Locate the cell with the specified text and output its [X, Y] center coordinate. 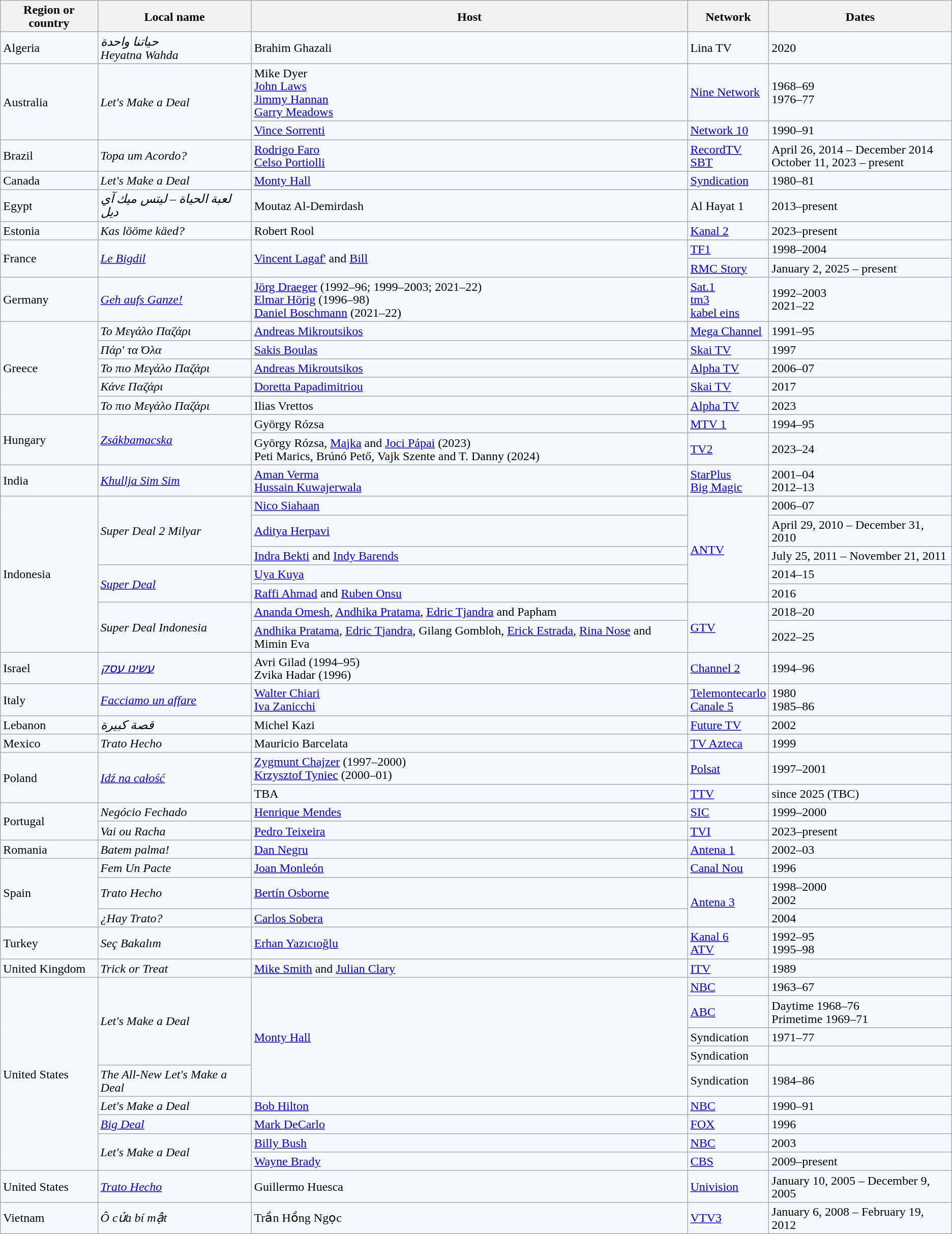
RMC Story [728, 267]
ANTV [728, 549]
Bob Hilton [469, 1105]
Antena 1 [728, 849]
Le Bigdil [174, 258]
1992–20032021–22 [860, 299]
April 26, 2014 – December 2014October 11, 2023 – present [860, 155]
Henrique Mendes [469, 812]
2014–15 [860, 575]
Wayne Brady [469, 1161]
Dan Negru [469, 849]
1999 [860, 743]
Dates [860, 16]
19801985–86 [860, 700]
Vai ou Racha [174, 831]
TV2 [728, 449]
قصة كبيرة [174, 725]
1997–2001 [860, 768]
Super Deal 2 Milyar [174, 531]
TF1 [728, 249]
Ilias Vrettos [469, 406]
1963–67 [860, 986]
1971–77 [860, 1037]
United Kingdom [49, 968]
January 10, 2005 – December 9, 2005 [860, 1186]
Algeria [49, 48]
1968–691976–77 [860, 93]
TelemontecarloCanale 5 [728, 700]
2020 [860, 48]
Ô cửa bí mật [174, 1218]
TTV [728, 793]
Portugal [49, 822]
April 29, 2010 – December 31, 2010 [860, 530]
Jörg Draeger (1992–96; 1999–2003; 2021–22)Elmar Hörig (1996–98)Daniel Boschmann (2021–22) [469, 299]
Network [728, 16]
SIC [728, 812]
Spain [49, 893]
Walter ChiariIva Zanicchi [469, 700]
Geh aufs Ganze! [174, 299]
Nico Siahaan [469, 505]
Topa um Acordo? [174, 155]
2023–24 [860, 449]
Al Hayat 1 [728, 205]
Mauricio Barcelata [469, 743]
1994–95 [860, 424]
Romania [49, 849]
Khullja Sim Sim [174, 480]
Daytime 1968–76Primetime 1969–71 [860, 1012]
ITV [728, 968]
2022–25 [860, 637]
Lina TV [728, 48]
Israel [49, 668]
1998–20002002 [860, 893]
¿Hay Trato? [174, 918]
1984–86 [860, 1080]
Joan Monleón [469, 867]
Zsákbamacska [174, 439]
Michel Kazi [469, 725]
2002–03 [860, 849]
2002 [860, 725]
France [49, 258]
Billy Bush [469, 1143]
Andhika Pratama, Edric Tjandra, Gilang Gombloh, Erick Estrada, Rina Nose and Mimin Eva [469, 637]
MTV 1 [728, 424]
Polsat [728, 768]
Brazil [49, 155]
Aman VermaHussain Kuwajerwala [469, 480]
2023 [860, 406]
Antena 3 [728, 902]
Rodrigo FaroCelso Portiolli [469, 155]
TV Azteca [728, 743]
since 2025 (TBC) [860, 793]
FOX [728, 1125]
Trick or Treat [174, 968]
Australia [49, 102]
Negócio Fechado [174, 812]
Πάρ' τα Όλα [174, 350]
لعبة الحياة – ليتس ميك آي ديل [174, 205]
1992–951995–98 [860, 943]
1999–2000 [860, 812]
Local name [174, 16]
Mike Smith and Julian Clary [469, 968]
Canal Nou [728, 867]
Nine Network [728, 93]
January 2, 2025 – present [860, 267]
Indra Bekti and Indy Barends [469, 556]
Uya Kuya [469, 575]
2004 [860, 918]
György Rózsa, Majka and Joci Pápai (2023)Peti Marics, Brúnó Pető, Vajk Szente and T. Danny (2024) [469, 449]
Κάνε Παζάρι [174, 386]
Region or country [49, 16]
Estonia [49, 231]
Fem Un Pacte [174, 867]
Vince Sorrenti [469, 130]
Brahim Ghazali [469, 48]
RecordTVSBT [728, 155]
Channel 2 [728, 668]
Idź na całość [174, 778]
Doretta Papadimitriou [469, 386]
Carlos Sobera [469, 918]
CBS [728, 1161]
Ananda Omesh, Andhika Pratama, Edric Tjandra and Papham [469, 611]
Egypt [49, 205]
Italy [49, 700]
Raffi Ahmad and Ruben Onsu [469, 593]
Erhan Yazıcıoğlu [469, 943]
Zygmunt Chajzer (1997–2000)Krzysztof Tyniec (2000–01) [469, 768]
Super Deal Indonesia [174, 627]
Univision [728, 1186]
VTV3 [728, 1218]
Το Μεγάλο Παζάρι [174, 330]
2018–20 [860, 611]
January 6, 2008 – February 19, 2012 [860, 1218]
Mark DeCarlo [469, 1125]
Indonesia [49, 575]
György Rózsa [469, 424]
Seç Bakalım [174, 943]
Kas lööme käed? [174, 231]
Kanal 6ATV [728, 943]
Host [469, 16]
Greece [49, 368]
1994–96 [860, 668]
July 25, 2011 – November 21, 2011 [860, 556]
TBA [469, 793]
1991–95 [860, 330]
1980–81 [860, 181]
Mexico [49, 743]
Sakis Boulas [469, 350]
Facciamo un affare [174, 700]
Robert Rool [469, 231]
Network 10 [728, 130]
Avri Gilad (1994–95)Zvika Hadar (1996) [469, 668]
Mega Channel [728, 330]
ABC [728, 1012]
Moutaz Al-Demirdash [469, 205]
1998–2004 [860, 249]
حياتنا واحدةHeyatna Wahda [174, 48]
Guillermo Huesca [469, 1186]
Turkey [49, 943]
2009–present [860, 1161]
Vietnam [49, 1218]
2017 [860, 386]
2001–042012–13 [860, 480]
Canada [49, 181]
Batem palma! [174, 849]
Mike DyerJohn LawsJimmy HannanGarry Meadows [469, 93]
Bertín Osborne [469, 893]
Poland [49, 778]
Kanal 2 [728, 231]
עשינו עסק [174, 668]
Hungary [49, 439]
Sat.1 tm3 kabel eins [728, 299]
Germany [49, 299]
1997 [860, 350]
Aditya Herpavi [469, 530]
Big Deal [174, 1125]
GTV [728, 627]
StarPlusBig Magic [728, 480]
Vincent Lagaf' and Bill [469, 258]
2003 [860, 1143]
Trần Hồng Ngọc [469, 1218]
India [49, 480]
2016 [860, 593]
Pedro Teixeira [469, 831]
Future TV [728, 725]
TVI [728, 831]
1989 [860, 968]
The All-New Let's Make a Deal [174, 1080]
Lebanon [49, 725]
2013–present [860, 205]
Super Deal [174, 584]
